Detect which cell encompasses the target text, then output its (X, Y) center coordinate. 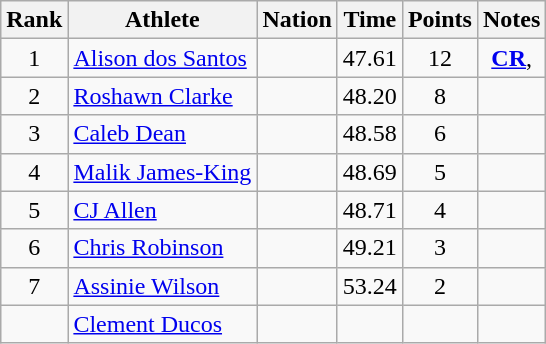
48.20 (370, 96)
47.61 (370, 58)
Athlete (162, 20)
Alison dos Santos (162, 58)
7 (34, 286)
Assinie Wilson (162, 286)
CR, (511, 58)
CJ Allen (162, 210)
Caleb Dean (162, 134)
Points (440, 20)
Nation (297, 20)
Notes (511, 20)
48.58 (370, 134)
12 (440, 58)
Malik James-King (162, 172)
49.21 (370, 248)
48.69 (370, 172)
53.24 (370, 286)
Roshawn Clarke (162, 96)
Clement Ducos (162, 324)
Rank (34, 20)
Chris Robinson (162, 248)
1 (34, 58)
48.71 (370, 210)
8 (440, 96)
Time (370, 20)
